Detect which cell encompasses the target text, then output its (x, y) center coordinate. 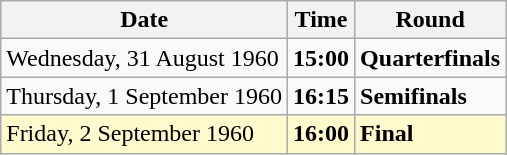
Semifinals (430, 96)
Time (322, 20)
Final (430, 134)
Wednesday, 31 August 1960 (144, 58)
16:00 (322, 134)
Date (144, 20)
15:00 (322, 58)
Thursday, 1 September 1960 (144, 96)
Friday, 2 September 1960 (144, 134)
Quarterfinals (430, 58)
16:15 (322, 96)
Round (430, 20)
